Output the (X, Y) coordinate of the center of the cell containing the given text.  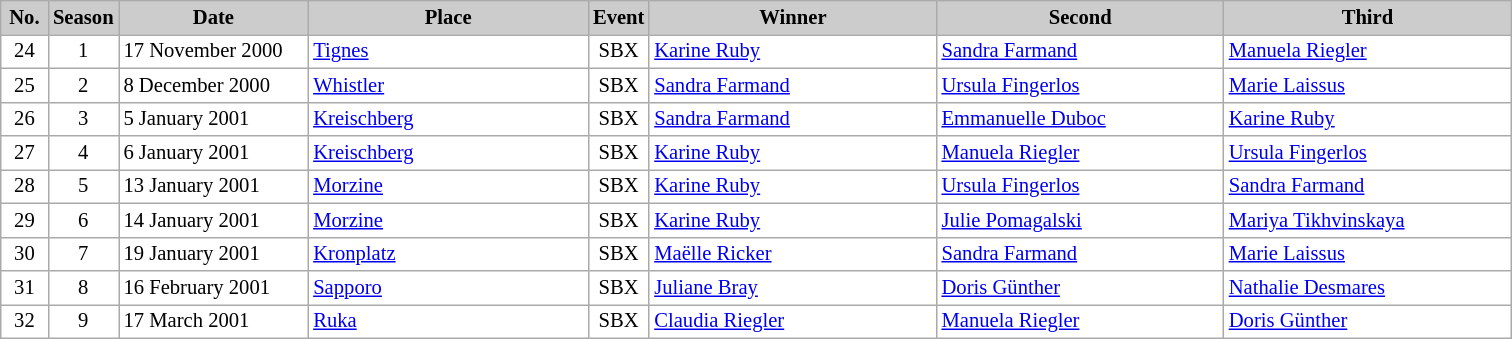
30 (24, 254)
Winner (792, 17)
31 (24, 287)
4 (83, 153)
17 November 2000 (213, 51)
7 (83, 254)
24 (24, 51)
Third (1368, 17)
2 (83, 85)
Event (618, 17)
Mariya Tikhvinskaya (1368, 220)
5 (83, 186)
Ruka (448, 321)
26 (24, 119)
6 January 2001 (213, 153)
5 January 2001 (213, 119)
25 (24, 85)
6 (83, 220)
9 (83, 321)
13 January 2001 (213, 186)
14 January 2001 (213, 220)
1 (83, 51)
27 (24, 153)
Claudia Riegler (792, 321)
Second (1080, 17)
8 December 2000 (213, 85)
Julie Pomagalski (1080, 220)
Season (83, 17)
Tignes (448, 51)
Juliane Bray (792, 287)
Kronplatz (448, 254)
28 (24, 186)
No. (24, 17)
Date (213, 17)
32 (24, 321)
8 (83, 287)
19 January 2001 (213, 254)
Nathalie Desmares (1368, 287)
3 (83, 119)
29 (24, 220)
Whistler (448, 85)
Emmanuelle Duboc (1080, 119)
Place (448, 17)
Maëlle Ricker (792, 254)
17 March 2001 (213, 321)
Sapporo (448, 287)
16 February 2001 (213, 287)
